Return the [X, Y] coordinate for the center point of the cell that contains the specified text.  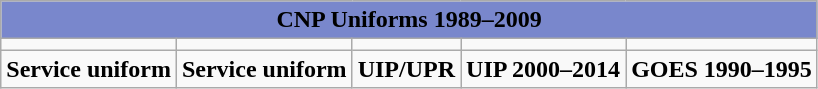
CNP Uniforms 1989–2009 [410, 20]
GOES 1990–1995 [722, 69]
UIP 2000–2014 [544, 69]
UIP/UPR [406, 69]
